For the text-containing cell, return its midpoint in [X, Y] coordinate format. 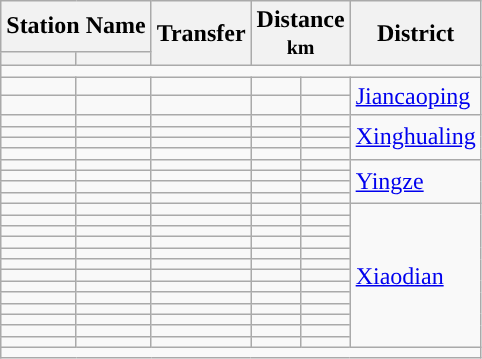
Xinghualing [416, 137]
Distancekm [300, 34]
Station Name [76, 26]
Transfer [201, 34]
Jiancaoping [416, 96]
Xiaodian [416, 275]
District [416, 34]
Yingze [416, 181]
